Locate the cell with the specified text and output its [X, Y] center coordinate. 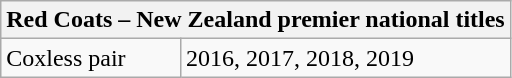
Red Coats – New Zealand premier national titles [256, 20]
Coxless pair [91, 58]
2016, 2017, 2018, 2019 [346, 58]
